Provide the (X, Y) coordinate of the cell's center where the given text is located.  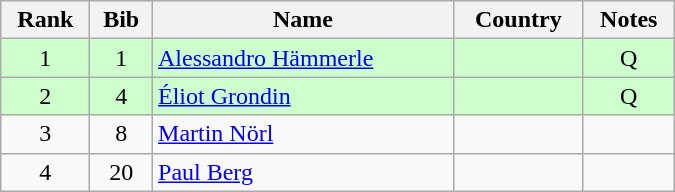
3 (46, 134)
Country (518, 20)
Name (304, 20)
Rank (46, 20)
2 (46, 96)
Alessandro Hämmerle (304, 58)
Éliot Grondin (304, 96)
Notes (628, 20)
Martin Nörl (304, 134)
Bib (122, 20)
20 (122, 172)
8 (122, 134)
Paul Berg (304, 172)
